Output the [x, y] coordinate of the center of the cell containing the given text.  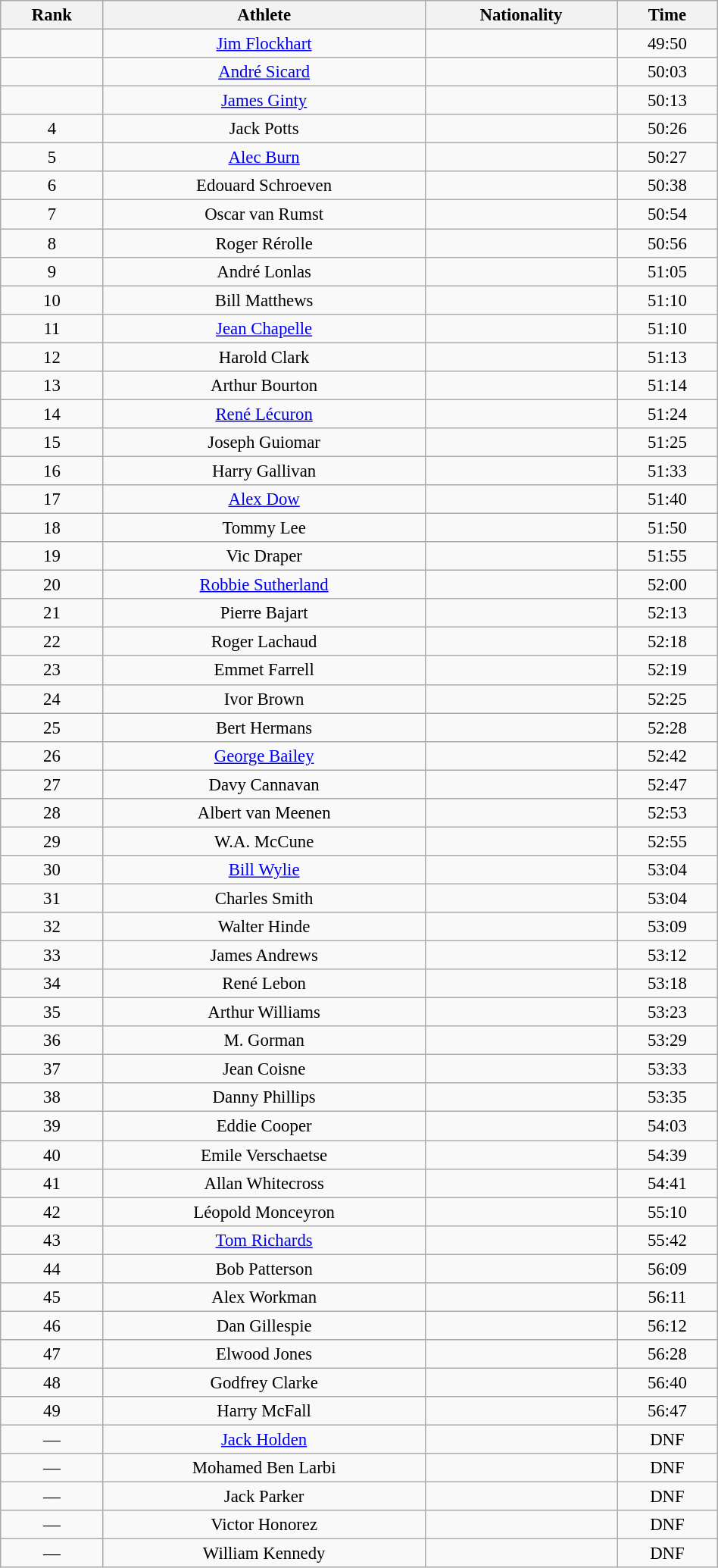
Oscar van Rumst [264, 214]
56:09 [668, 1269]
28 [52, 813]
Danny Phillips [264, 1098]
54:03 [668, 1126]
51:05 [668, 271]
14 [52, 414]
Allan Whitecross [264, 1183]
38 [52, 1098]
Jack Potts [264, 129]
24 [52, 699]
René Lécuron [264, 414]
André Lonlas [264, 271]
56:40 [668, 1382]
51:24 [668, 414]
50:03 [668, 72]
39 [52, 1126]
Jim Flockhart [264, 44]
17 [52, 499]
53:18 [668, 984]
Robbie Sutherland [264, 585]
11 [52, 328]
23 [52, 671]
50:27 [668, 158]
René Lebon [264, 984]
George Bailey [264, 756]
Walter Hinde [264, 927]
53:23 [668, 1012]
James Andrews [264, 956]
53:29 [668, 1041]
Roger Rérolle [264, 243]
50:13 [668, 101]
55:10 [668, 1212]
50:56 [668, 243]
18 [52, 528]
Albert van Meenen [264, 813]
Jean Chapelle [264, 328]
Alex Workman [264, 1297]
52:25 [668, 699]
Bert Hermans [264, 728]
Bill Wylie [264, 870]
6 [52, 186]
29 [52, 841]
Vic Draper [264, 556]
Mohamed Ben Larbi [264, 1468]
Jack Holden [264, 1440]
20 [52, 585]
52:55 [668, 841]
49 [52, 1411]
Alex Dow [264, 499]
52:42 [668, 756]
53:35 [668, 1098]
56:12 [668, 1325]
52:13 [668, 613]
M. Gorman [264, 1041]
36 [52, 1041]
25 [52, 728]
Nationality [521, 15]
Rank [52, 15]
53:33 [668, 1069]
56:47 [668, 1411]
Emmet Farrell [264, 671]
9 [52, 271]
Davy Cannavan [264, 784]
51:40 [668, 499]
41 [52, 1183]
4 [52, 129]
51:50 [668, 528]
56:28 [668, 1354]
54:41 [668, 1183]
56:11 [668, 1297]
12 [52, 357]
Bill Matthews [264, 300]
46 [52, 1325]
52:28 [668, 728]
50:38 [668, 186]
Elwood Jones [264, 1354]
31 [52, 898]
Roger Lachaud [264, 642]
33 [52, 956]
W.A. McCune [264, 841]
James Ginty [264, 101]
53:12 [668, 956]
52:47 [668, 784]
15 [52, 443]
Time [668, 15]
7 [52, 214]
51:14 [668, 386]
Pierre Bajart [264, 613]
51:33 [668, 471]
Charles Smith [264, 898]
Godfrey Clarke [264, 1382]
Ivor Brown [264, 699]
13 [52, 386]
Harry McFall [264, 1411]
44 [52, 1269]
10 [52, 300]
52:19 [668, 671]
Edouard Schroeven [264, 186]
22 [52, 642]
Jean Coisne [264, 1069]
40 [52, 1155]
Victor Honorez [264, 1525]
43 [52, 1240]
52:53 [668, 813]
Eddie Cooper [264, 1126]
30 [52, 870]
Alec Burn [264, 158]
37 [52, 1069]
50:54 [668, 214]
Léopold Monceyron [264, 1212]
Tommy Lee [264, 528]
26 [52, 756]
16 [52, 471]
32 [52, 927]
Jack Parker [264, 1497]
48 [52, 1382]
49:50 [668, 44]
Joseph Guiomar [264, 443]
Athlete [264, 15]
35 [52, 1012]
Harry Gallivan [264, 471]
Bob Patterson [264, 1269]
34 [52, 984]
21 [52, 613]
47 [52, 1354]
27 [52, 784]
52:18 [668, 642]
Emile Verschaetse [264, 1155]
William Kennedy [264, 1554]
51:55 [668, 556]
55:42 [668, 1240]
42 [52, 1212]
André Sicard [264, 72]
45 [52, 1297]
53:09 [668, 927]
5 [52, 158]
Arthur Williams [264, 1012]
Harold Clark [264, 357]
Tom Richards [264, 1240]
52:00 [668, 585]
50:26 [668, 129]
Dan Gillespie [264, 1325]
54:39 [668, 1155]
51:25 [668, 443]
51:13 [668, 357]
Arthur Bourton [264, 386]
19 [52, 556]
8 [52, 243]
